Scan for the cell matching the given text and deliver its (x, y) coordinate at center. 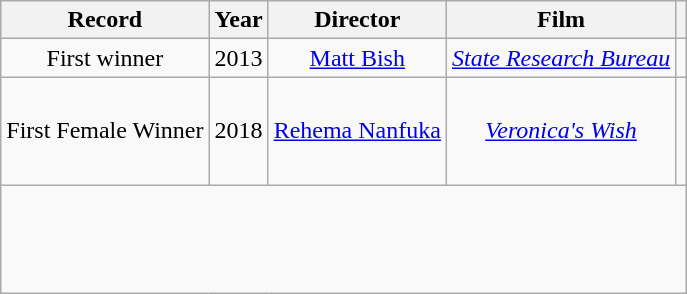
Rehema Nanfuka (357, 131)
State Research Bureau (560, 58)
2013 (238, 58)
First Female Winner (105, 131)
Matt Bish (357, 58)
Veronica's Wish (560, 131)
Year (238, 20)
First winner (105, 58)
Record (105, 20)
Film (560, 20)
Director (357, 20)
2018 (238, 131)
